Locate the cell with the specified text and output its [X, Y] center coordinate. 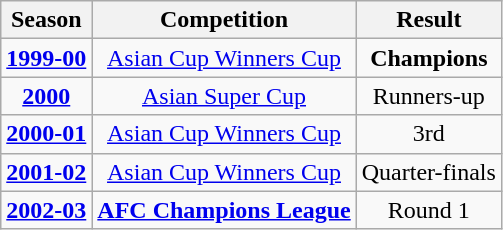
2000 [46, 96]
Champions [428, 58]
2000-01 [46, 134]
1999-00 [46, 58]
2001-02 [46, 172]
Asian Super Cup [224, 96]
Season [46, 20]
3rd [428, 134]
AFC Champions League [224, 210]
Quarter-finals [428, 172]
2002-03 [46, 210]
Result [428, 20]
Runners-up [428, 96]
Round 1 [428, 210]
Competition [224, 20]
